Pinpoint the cell where the given text exists, returning its [x, y] midpoint coordinate. 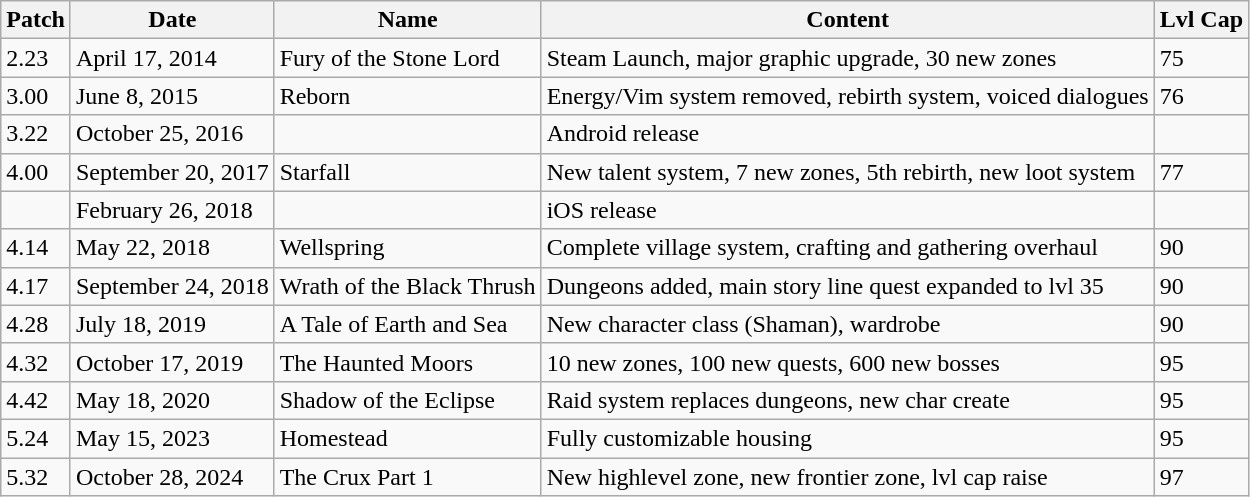
May 18, 2020 [172, 400]
Complete village system, crafting and gathering overhaul [848, 248]
4.32 [36, 362]
A Tale of Earth and Sea [408, 324]
May 22, 2018 [172, 248]
October 28, 2024 [172, 477]
September 20, 2017 [172, 172]
Date [172, 20]
Content [848, 20]
Wellspring [408, 248]
New character class (Shaman), wardrobe [848, 324]
2.23 [36, 58]
4.00 [36, 172]
Lvl Cap [1201, 20]
Reborn [408, 96]
New talent system, 7 new zones, 5th rebirth, new loot system [848, 172]
New highlevel zone, new frontier zone, lvl cap raise [848, 477]
Dungeons added, main story line quest expanded to lvl 35 [848, 286]
Name [408, 20]
4.14 [36, 248]
76 [1201, 96]
3.00 [36, 96]
Wrath of the Black Thrush [408, 286]
May 15, 2023 [172, 438]
4.28 [36, 324]
Patch [36, 20]
Android release [848, 134]
June 8, 2015 [172, 96]
5.32 [36, 477]
July 18, 2019 [172, 324]
10 new zones, 100 new quests, 600 new bosses [848, 362]
September 24, 2018 [172, 286]
4.17 [36, 286]
97 [1201, 477]
Energy/Vim system removed, rebirth system, voiced dialogues [848, 96]
October 25, 2016 [172, 134]
Shadow of the Eclipse [408, 400]
Starfall [408, 172]
Raid system replaces dungeons, new char create [848, 400]
Steam Launch, major graphic upgrade, 30 new zones [848, 58]
77 [1201, 172]
75 [1201, 58]
Fully customizable housing [848, 438]
5.24 [36, 438]
Fury of the Stone Lord [408, 58]
The Haunted Moors [408, 362]
The Crux Part 1 [408, 477]
3.22 [36, 134]
October 17, 2019 [172, 362]
April 17, 2014 [172, 58]
iOS release [848, 210]
February 26, 2018 [172, 210]
4.42 [36, 400]
Homestead [408, 438]
